From the cell containing the given text, extract its center point as [X, Y] coordinate. 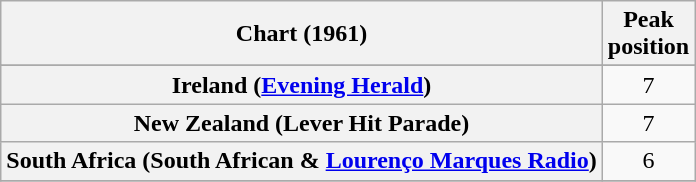
Chart (1961) [302, 34]
6 [648, 161]
New Zealand (Lever Hit Parade) [302, 123]
Ireland (Evening Herald) [302, 85]
Peakposition [648, 34]
South Africa (South African & Lourenço Marques Radio) [302, 161]
